Search for the cell housing the specified text and yield its [x, y] center coordinate. 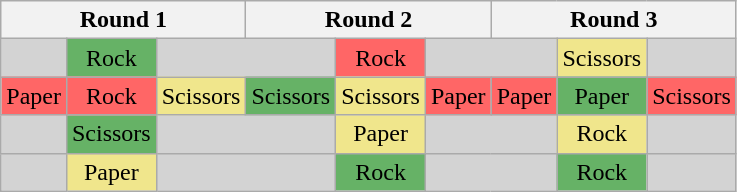
Round 1 [124, 20]
Round 3 [614, 20]
Round 2 [368, 20]
